Return [X, Y] of the center of cell containing provided text 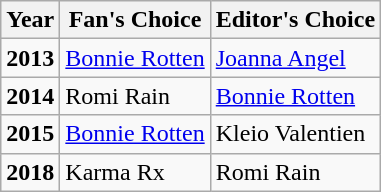
2014 [30, 96]
Year [30, 20]
2013 [30, 58]
2015 [30, 134]
Fan's Choice [135, 20]
Editor's Choice [295, 20]
Karma Rx [135, 172]
2018 [30, 172]
Kleio Valentien [295, 134]
Joanna Angel [295, 58]
